Output the (x, y) coordinate of the center of the cell containing the given text.  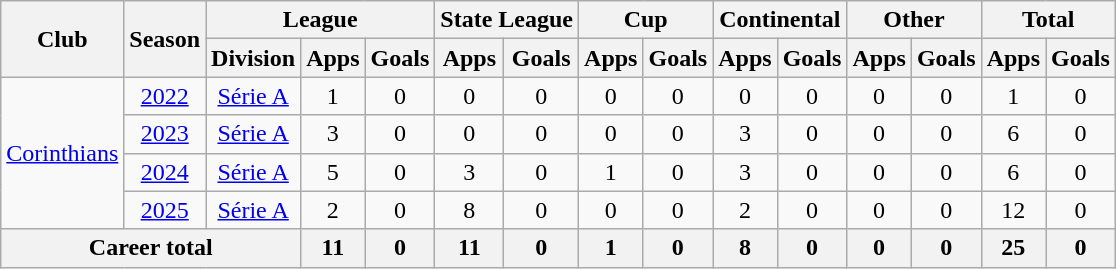
2022 (165, 96)
Other (914, 20)
Continental (780, 20)
2023 (165, 134)
Club (62, 39)
25 (1013, 248)
Corinthians (62, 153)
5 (333, 172)
State League (507, 20)
League (320, 20)
2024 (165, 172)
Total (1048, 20)
12 (1013, 210)
Cup (646, 20)
2025 (165, 210)
Career total (151, 248)
Division (254, 58)
Season (165, 39)
